Capture the cell that displays the provided text and extract its [X, Y] central coordinate. 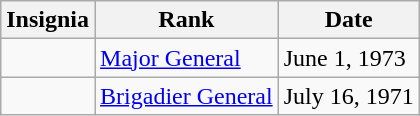
Brigadier General [187, 96]
July 16, 1971 [348, 96]
Date [348, 20]
Rank [187, 20]
Insignia [48, 20]
Major General [187, 58]
June 1, 1973 [348, 58]
